Detect which cell encompasses the target text, then output its [X, Y] center coordinate. 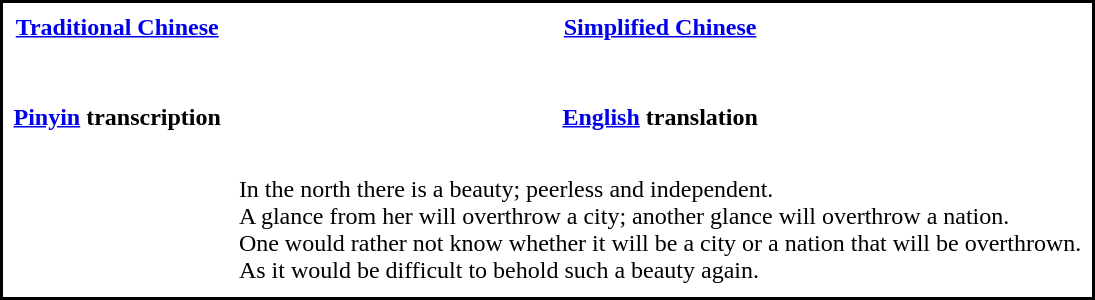
Traditional Chinese [117, 27]
Simplified Chinese [660, 27]
Pinyin transcription [117, 117]
English translation [660, 117]
